Determine the (x, y) coordinate at the center of the cell enclosing the given text.  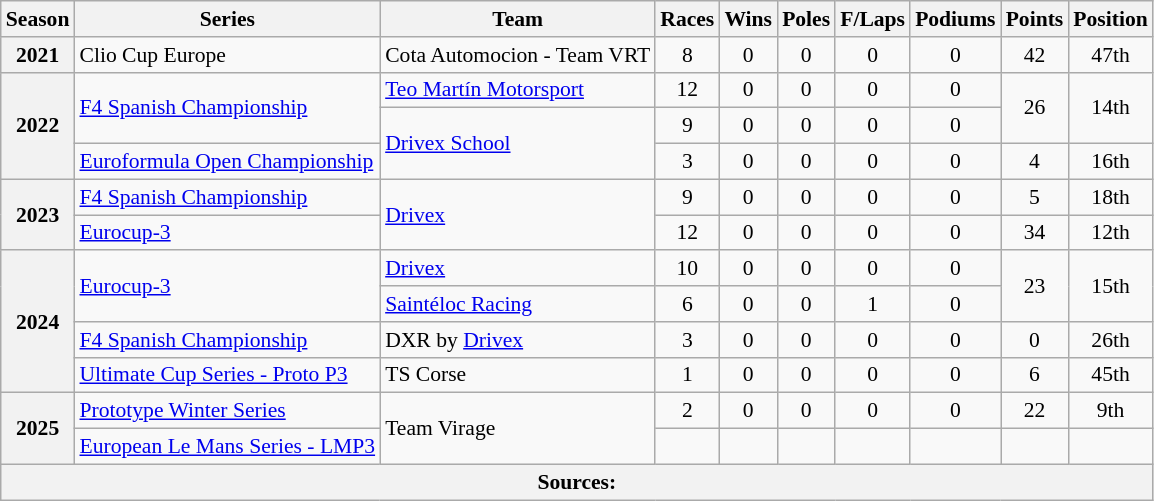
Position (1110, 19)
4 (1035, 162)
Points (1035, 19)
2021 (38, 55)
2023 (38, 214)
Drivex School (518, 144)
Clio Cup Europe (227, 55)
Cota Automocion - Team VRT (518, 55)
2 (687, 411)
10 (687, 269)
9th (1110, 411)
16th (1110, 162)
Ultimate Cup Series - Proto P3 (227, 375)
TS Corse (518, 375)
15th (1110, 286)
Euroformula Open Championship (227, 162)
22 (1035, 411)
Team (518, 19)
Season (38, 19)
Wins (748, 19)
5 (1035, 197)
Team Virage (518, 428)
26 (1035, 108)
Prototype Winter Series (227, 411)
European Le Mans Series - LMP3 (227, 447)
26th (1110, 340)
F/Laps (872, 19)
42 (1035, 55)
2025 (38, 428)
8 (687, 55)
12th (1110, 233)
47th (1110, 55)
2022 (38, 126)
Races (687, 19)
Saintéloc Racing (518, 304)
Sources: (577, 482)
34 (1035, 233)
45th (1110, 375)
18th (1110, 197)
DXR by Drivex (518, 340)
Teo Martín Motorsport (518, 90)
14th (1110, 108)
Poles (806, 19)
Series (227, 19)
2024 (38, 322)
Podiums (956, 19)
23 (1035, 286)
